Pinpoint the cell where the given text exists, returning its [X, Y] midpoint coordinate. 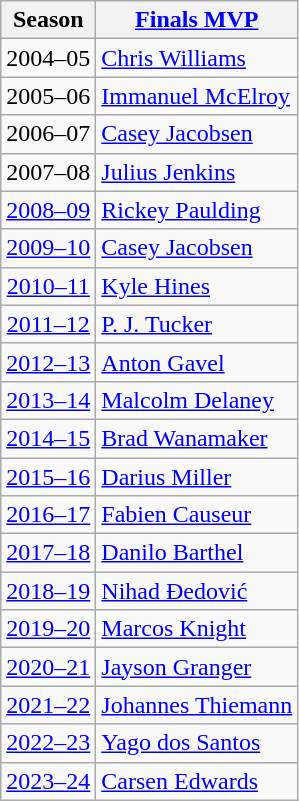
2016–17 [48, 515]
2007–08 [48, 172]
2005–06 [48, 96]
Johannes Thiemann [197, 705]
Kyle Hines [197, 286]
2004–05 [48, 58]
Julius Jenkins [197, 172]
2019–20 [48, 629]
Yago dos Santos [197, 743]
2023–24 [48, 781]
Nihad Đedović [197, 591]
2006–07 [48, 134]
2014–15 [48, 438]
2008–09 [48, 210]
2018–19 [48, 591]
Danilo Barthel [197, 553]
Season [48, 20]
Fabien Causeur [197, 515]
2020–21 [48, 667]
2013–14 [48, 400]
Carsen Edwards [197, 781]
2009–10 [48, 248]
Malcolm Delaney [197, 400]
Immanuel McElroy [197, 96]
2015–16 [48, 477]
Marcos Knight [197, 629]
Brad Wanamaker [197, 438]
P. J. Tucker [197, 324]
Anton Gavel [197, 362]
2017–18 [48, 553]
Finals MVP [197, 20]
2011–12 [48, 324]
2021–22 [48, 705]
Jayson Granger [197, 667]
Chris Williams [197, 58]
2022–23 [48, 743]
Darius Miller [197, 477]
Rickey Paulding [197, 210]
2012–13 [48, 362]
2010–11 [48, 286]
